Extract the [X, Y] coordinate from the center of the cell holding the provided text.  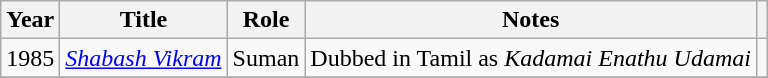
Suman [266, 58]
Year [30, 20]
1985 [30, 58]
Title [144, 20]
Dubbed in Tamil as Kadamai Enathu Udamai [531, 58]
Role [266, 20]
Notes [531, 20]
Shabash Vikram [144, 58]
